Locate the cell with the specified text and output its [X, Y] center coordinate. 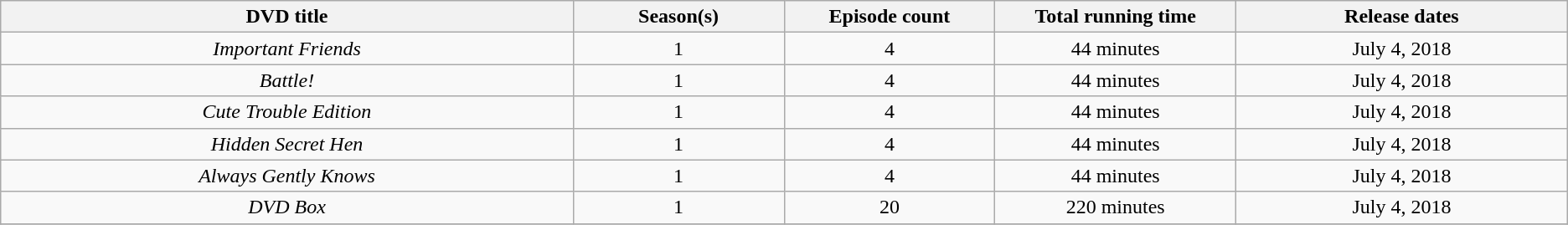
Battle! [286, 80]
Season(s) [678, 17]
220 minutes [1116, 207]
Release dates [1402, 17]
Total running time [1116, 17]
Important Friends [286, 49]
DVD title [286, 17]
Always Gently Knows [286, 176]
Cute Trouble Edition [286, 112]
20 [890, 207]
Episode count [890, 17]
DVD Box [286, 207]
Hidden Secret Hen [286, 144]
